Detect which cell encompasses the target text, then output its [x, y] center coordinate. 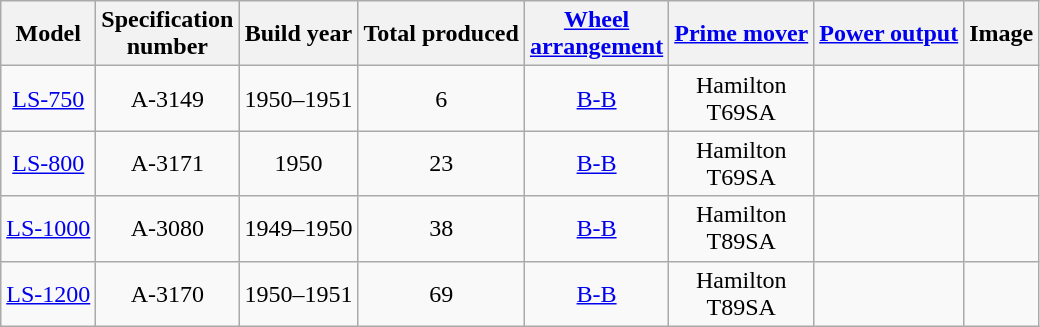
1950 [298, 164]
LS-1000 [48, 228]
LS-750 [48, 98]
Wheelarrangement [596, 34]
Specificationnumber [168, 34]
Power output [889, 34]
Prime mover [742, 34]
A-3080 [168, 228]
A-3171 [168, 164]
A-3149 [168, 98]
A-3170 [168, 294]
23 [441, 164]
LS-1200 [48, 294]
Total produced [441, 34]
69 [441, 294]
Image [1002, 34]
LS-800 [48, 164]
Model [48, 34]
6 [441, 98]
38 [441, 228]
Build year [298, 34]
1949–1950 [298, 228]
